For the text-containing cell, return its midpoint in [x, y] coordinate format. 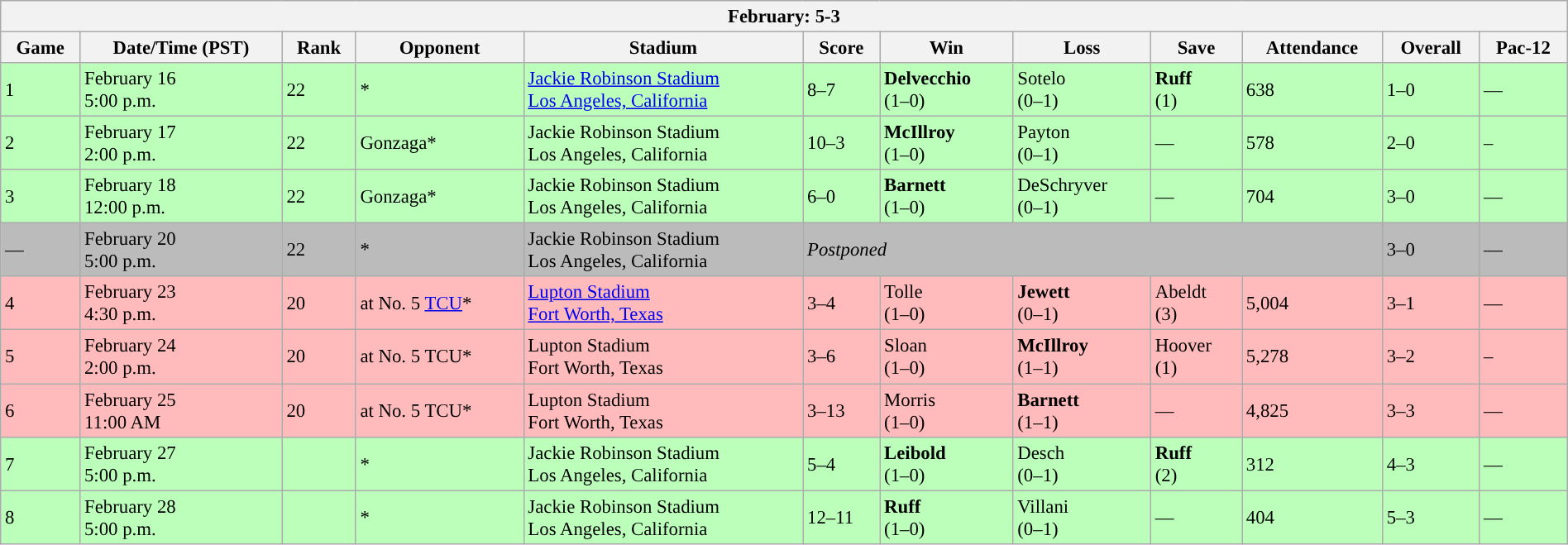
Rank [319, 47]
578 [1312, 144]
3–13 [842, 410]
5 [41, 357]
3 [41, 197]
Jewett(0–1) [1082, 303]
5–3 [1431, 518]
Save [1196, 47]
3–3 [1431, 410]
Barnett(1–0) [946, 197]
Pac-12 [1523, 47]
3–4 [842, 303]
Win [946, 47]
Ruff (1) [1196, 89]
Postponed [1093, 250]
February 242:00 p.m. [181, 357]
3–1 [1431, 303]
4 [41, 303]
February 275:00 p.m. [181, 463]
12–11 [842, 518]
February: 5-3 [784, 17]
312 [1312, 463]
5,004 [1312, 303]
February 285:00 p.m. [181, 518]
McIllroy(1–1) [1082, 357]
2 [41, 144]
638 [1312, 89]
Desch(0–1) [1082, 463]
McIllroy(1–0) [946, 144]
3–2 [1431, 357]
Score [842, 47]
Morris(1–0) [946, 410]
5–4 [842, 463]
Abeldt (3) [1196, 303]
February 2511:00 AM [181, 410]
Ruff(1–0) [946, 518]
6 [41, 410]
Delvecchio (1–0) [946, 89]
February 205:00 p.m. [181, 250]
Ruff(2) [1196, 463]
1–0 [1431, 89]
February 1812:00 p.m. [181, 197]
4–3 [1431, 463]
10–3 [842, 144]
Tolle(1–0) [946, 303]
5,278 [1312, 357]
3–6 [842, 357]
404 [1312, 518]
4,825 [1312, 410]
6–0 [842, 197]
7 [41, 463]
Opponent [440, 47]
DeSchryver(0–1) [1082, 197]
1 [41, 89]
2–0 [1431, 144]
Stadium [663, 47]
8 [41, 518]
Date/Time (PST) [181, 47]
Attendance [1312, 47]
Game [41, 47]
Sloan(1–0) [946, 357]
February 165:00 p.m. [181, 89]
February 234:30 p.m. [181, 303]
Leibold (1–0) [946, 463]
704 [1312, 197]
Sotelo (0–1) [1082, 89]
Loss [1082, 47]
8–7 [842, 89]
Barnett (1–1) [1082, 410]
Payton(0–1) [1082, 144]
Hoover(1) [1196, 357]
Overall [1431, 47]
February 172:00 p.m. [181, 144]
Villani(0–1) [1082, 518]
